Identify which cell holds the provided text, then report its (X, Y) central coordinate. 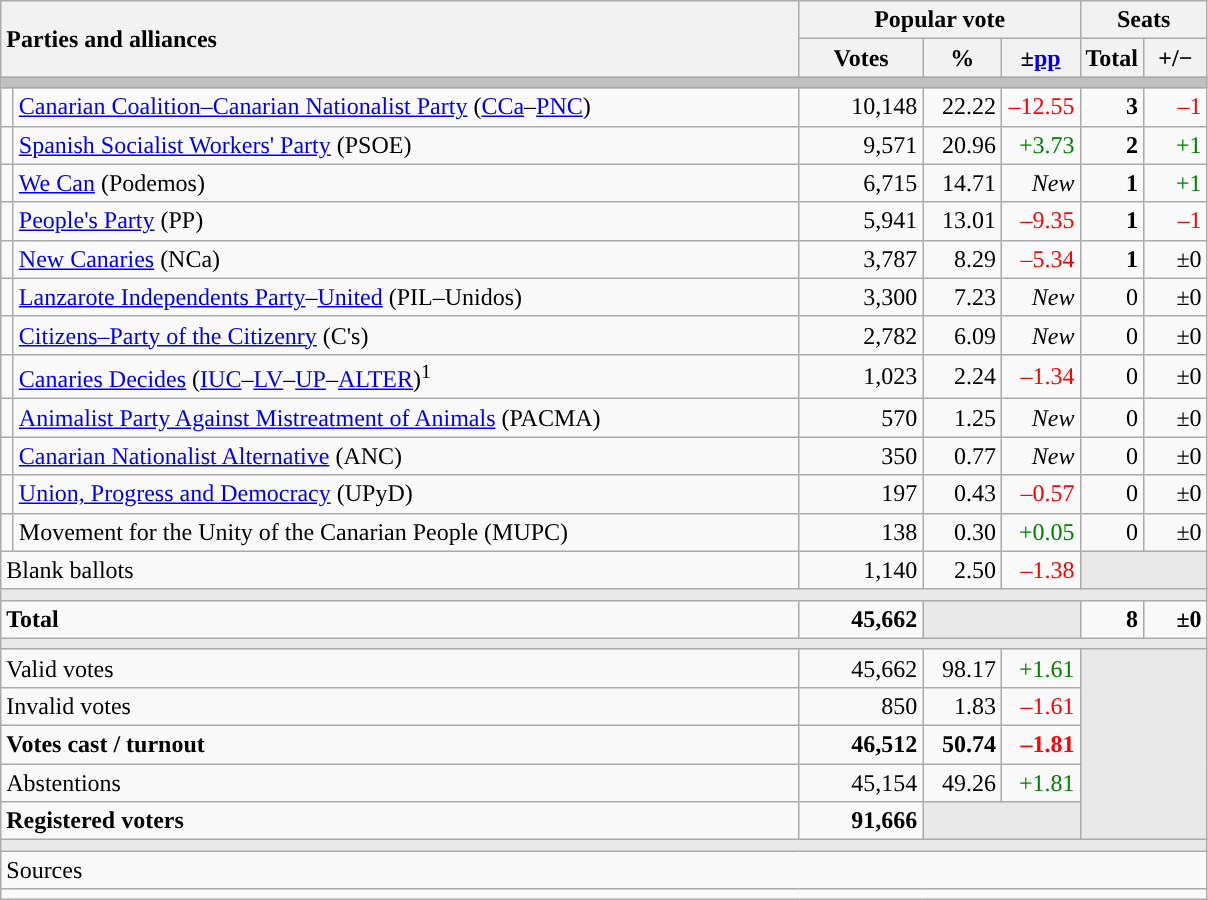
3,787 (861, 259)
2.50 (962, 570)
7.23 (962, 297)
Spanish Socialist Workers' Party (PSOE) (406, 145)
98.17 (962, 668)
–1.38 (1040, 570)
–1.34 (1040, 376)
6,715 (861, 183)
–9.35 (1040, 221)
1,023 (861, 376)
2,782 (861, 335)
20.96 (962, 145)
Votes (861, 58)
9,571 (861, 145)
1,140 (861, 570)
91,666 (861, 821)
8 (1112, 619)
350 (861, 456)
2 (1112, 145)
+3.73 (1040, 145)
Canarian Nationalist Alternative (ANC) (406, 456)
3,300 (861, 297)
5,941 (861, 221)
–12.55 (1040, 107)
570 (861, 418)
Abstentions (400, 783)
1.83 (962, 706)
0.43 (962, 494)
22.22 (962, 107)
49.26 (962, 783)
Citizens–Party of the Citizenry (C's) (406, 335)
+0.05 (1040, 532)
+1.61 (1040, 668)
Canaries Decides (IUC–LV–UP–ALTER)1 (406, 376)
–1.61 (1040, 706)
0.77 (962, 456)
Movement for the Unity of the Canarian People (MUPC) (406, 532)
10,148 (861, 107)
Popular vote (940, 20)
Registered voters (400, 821)
8.29 (962, 259)
Blank ballots (400, 570)
New Canaries (NCa) (406, 259)
0.30 (962, 532)
±pp (1040, 58)
Votes cast / turnout (400, 745)
6.09 (962, 335)
850 (861, 706)
% (962, 58)
50.74 (962, 745)
Seats (1144, 20)
Union, Progress and Democracy (UPyD) (406, 494)
138 (861, 532)
14.71 (962, 183)
+/− (1176, 58)
Parties and alliances (400, 39)
46,512 (861, 745)
People's Party (PP) (406, 221)
13.01 (962, 221)
+1.81 (1040, 783)
–1.81 (1040, 745)
Lanzarote Independents Party–United (PIL–Unidos) (406, 297)
–5.34 (1040, 259)
–0.57 (1040, 494)
3 (1112, 107)
Canarian Coalition–Canarian Nationalist Party (CCa–PNC) (406, 107)
Valid votes (400, 668)
Sources (604, 870)
Animalist Party Against Mistreatment of Animals (PACMA) (406, 418)
2.24 (962, 376)
1.25 (962, 418)
Invalid votes (400, 706)
45,154 (861, 783)
We Can (Podemos) (406, 183)
197 (861, 494)
